Return (X, Y) of the center of cell containing provided text 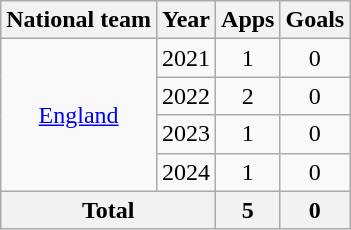
2 (248, 96)
Goals (315, 20)
England (79, 115)
2023 (186, 134)
2024 (186, 172)
2022 (186, 96)
National team (79, 20)
Total (108, 210)
2021 (186, 58)
5 (248, 210)
Year (186, 20)
Apps (248, 20)
